Search for the cell housing the specified text and yield its [x, y] center coordinate. 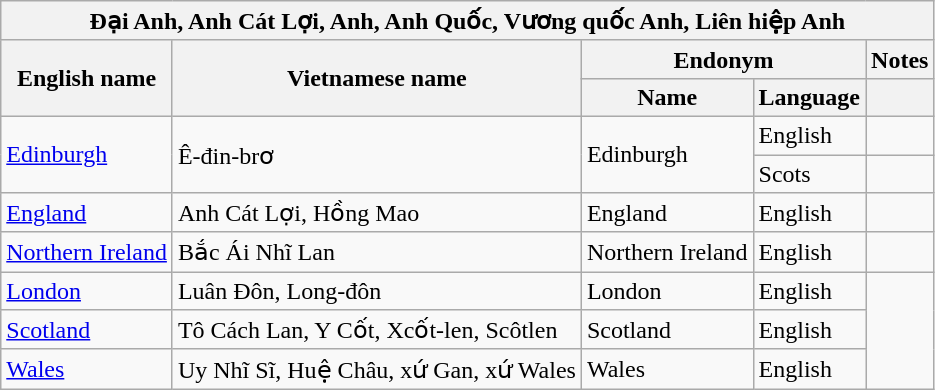
English name [87, 78]
Scots [809, 173]
Luân Đôn, Long-đôn [376, 291]
Endonym [723, 59]
Notes [900, 59]
Tô Cách Lan, Y Cốt, Xcốt-len, Scôtlen [376, 330]
Vietnamese name [376, 78]
Anh Cát Lợi, Hồng Mao [376, 213]
Bắc Ái Nhĩ Lan [376, 252]
Name [667, 97]
Uy Nhĩ Sĩ, Huệ Châu, xứ Gan, xứ Wales [376, 369]
Ê-đin-brơ [376, 154]
Đại Anh, Anh Cát Lợi, Anh, Anh Quốc, Vương quốc Anh, Liên hiệp Anh [468, 21]
Language [809, 97]
